Search for the cell housing the specified text and yield its (x, y) center coordinate. 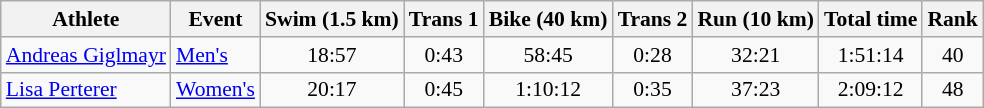
Trans 1 (444, 19)
Swim (1.5 km) (332, 19)
Event (216, 19)
20:17 (332, 90)
48 (952, 90)
Rank (952, 19)
0:35 (653, 90)
0:43 (444, 55)
37:23 (755, 90)
Bike (40 km) (548, 19)
0:45 (444, 90)
58:45 (548, 55)
40 (952, 55)
Andreas Giglmayr (86, 55)
Trans 2 (653, 19)
1:51:14 (870, 55)
18:57 (332, 55)
32:21 (755, 55)
Lisa Perterer (86, 90)
Run (10 km) (755, 19)
0:28 (653, 55)
2:09:12 (870, 90)
Athlete (86, 19)
1:10:12 (548, 90)
Women's (216, 90)
Total time (870, 19)
Men's (216, 55)
